Detect which cell encompasses the target text, then output its [x, y] center coordinate. 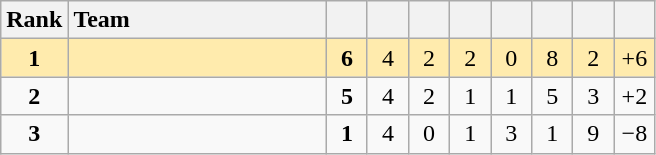
8 [552, 58]
Team [198, 20]
+6 [634, 58]
−8 [634, 134]
Rank [34, 20]
+2 [634, 96]
9 [594, 134]
6 [346, 58]
